Capture the cell that displays the provided text and extract its [X, Y] central coordinate. 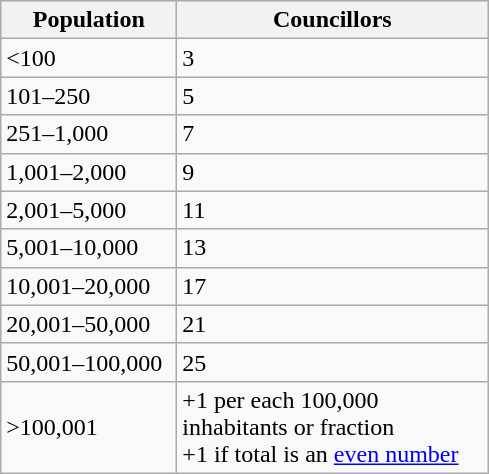
25 [332, 362]
20,001–50,000 [89, 324]
251–1,000 [89, 134]
>100,001 [89, 427]
5,001–10,000 [89, 248]
101–250 [89, 96]
10,001–20,000 [89, 286]
13 [332, 248]
Population [89, 20]
9 [332, 172]
+1 per each 100,000 inhabitants or fraction+1 if total is an even number [332, 427]
50,001–100,000 [89, 362]
17 [332, 286]
Councillors [332, 20]
<100 [89, 58]
5 [332, 96]
21 [332, 324]
1,001–2,000 [89, 172]
7 [332, 134]
2,001–5,000 [89, 210]
3 [332, 58]
11 [332, 210]
